Scan for the cell matching the given text and deliver its (X, Y) coordinate at center. 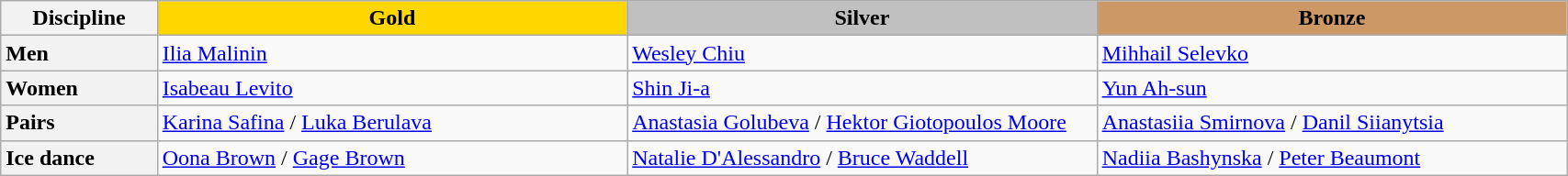
Yun Ah-sun (1332, 88)
Karina Safina / Luka Berulava (391, 123)
Discipline (79, 18)
Men (79, 53)
Oona Brown / Gage Brown (391, 158)
Wesley Chiu (862, 53)
Women (79, 88)
Ilia Malinin (391, 53)
Pairs (79, 123)
Isabeau Levito (391, 88)
Mihhail Selevko (1332, 53)
Anastasia Golubeva / Hektor Giotopoulos Moore (862, 123)
Nadiia Bashynska / Peter Beaumont (1332, 158)
Shin Ji-a (862, 88)
Gold (391, 18)
Silver (862, 18)
Anastasiia Smirnova / Danil Siianytsia (1332, 123)
Ice dance (79, 158)
Bronze (1332, 18)
Natalie D'Alessandro / Bruce Waddell (862, 158)
